Determine the [x, y] coordinate at the center of the cell enclosing the given text.  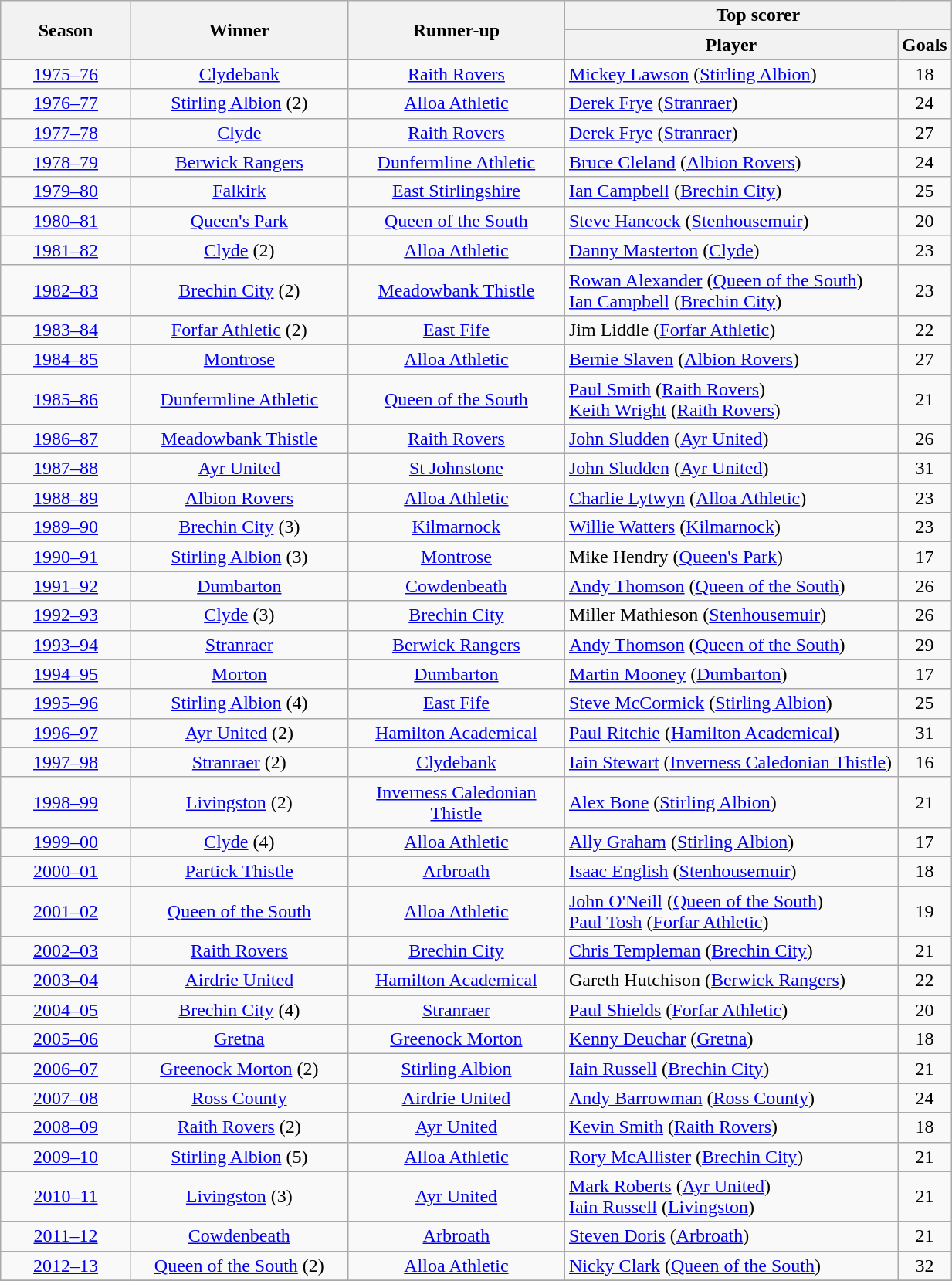
1977–78 [66, 133]
Kenny Deuchar (Gretna) [730, 1039]
Iain Stewart (Inverness Caledonian Thistle) [730, 762]
Paul Ritchie (Hamilton Academical) [730, 733]
Brechin City (4) [239, 1010]
16 [924, 762]
1994–95 [66, 674]
Steve Hancock (Stenhousemuir) [730, 221]
Mike Hendry (Queen's Park) [730, 557]
Iain Russell (Brechin City) [730, 1069]
Brechin City (2) [239, 290]
1986–87 [66, 439]
Player [730, 45]
Stirling Albion [456, 1069]
Rowan Alexander (Queen of the South)Ian Campbell (Brechin City) [730, 290]
Mark Roberts (Ayr United)Iain Russell (Livingston) [730, 1197]
Livingston (2) [239, 801]
Alex Bone (Stirling Albion) [730, 801]
1980–81 [66, 221]
2001–02 [66, 911]
1979–80 [66, 191]
1991–92 [66, 586]
1999–00 [66, 842]
Partick Thistle [239, 871]
John O'Neill (Queen of the South)Paul Tosh (Forfar Athletic) [730, 911]
1990–91 [66, 557]
2005–06 [66, 1039]
Paul Smith (Raith Rovers)Keith Wright (Raith Rovers) [730, 398]
1975–76 [66, 74]
2012–13 [66, 1266]
1981–82 [66, 250]
Greenock Morton (2) [239, 1069]
Clyde (4) [239, 842]
1982–83 [66, 290]
Winner [239, 30]
2003–04 [66, 981]
19 [924, 911]
Chris Templeman (Brechin City) [730, 951]
Miller Mathieson (Stenhousemuir) [730, 615]
Runner-up [456, 30]
Goals [924, 45]
Greenock Morton [456, 1039]
Kevin Smith (Raith Rovers) [730, 1127]
32 [924, 1266]
2000–01 [66, 871]
Bruce Cleland (Albion Rovers) [730, 162]
1997–98 [66, 762]
Steven Doris (Arbroath) [730, 1236]
Raith Rovers (2) [239, 1127]
Livingston (3) [239, 1197]
East Stirlingshire [456, 191]
Clyde (3) [239, 615]
Gretna [239, 1039]
1987–88 [66, 469]
Bernie Slaven (Albion Rovers) [730, 359]
Ally Graham (Stirling Albion) [730, 842]
Willie Watters (Kilmarnock) [730, 527]
Brechin City (3) [239, 527]
Nicky Clark (Queen of the South) [730, 1266]
Martin Mooney (Dumbarton) [730, 674]
Steve McCormick (Stirling Albion) [730, 703]
1976–77 [66, 103]
Stirling Albion (5) [239, 1157]
Clyde (2) [239, 250]
1995–96 [66, 703]
St Johnstone [456, 469]
Stirling Albion (2) [239, 103]
2006–07 [66, 1069]
Queen of the South (2) [239, 1266]
1984–85 [66, 359]
2004–05 [66, 1010]
2008–09 [66, 1127]
Paul Shields (Forfar Athletic) [730, 1010]
Charlie Lytwyn (Alloa Athletic) [730, 498]
Ross County [239, 1098]
Danny Masterton (Clyde) [730, 250]
2007–08 [66, 1098]
1993–94 [66, 645]
1992–93 [66, 615]
Season [66, 30]
Falkirk [239, 191]
1989–90 [66, 527]
Ian Campbell (Brechin City) [730, 191]
Clyde [239, 133]
Top scorer [758, 15]
Inverness Caledonian Thistle [456, 801]
Kilmarnock [456, 527]
1978–79 [66, 162]
29 [924, 645]
Albion Rovers [239, 498]
Stirling Albion (3) [239, 557]
Stirling Albion (4) [239, 703]
1988–89 [66, 498]
2011–12 [66, 1236]
Queen's Park [239, 221]
2009–10 [66, 1157]
Mickey Lawson (Stirling Albion) [730, 74]
Jim Liddle (Forfar Athletic) [730, 330]
2002–03 [66, 951]
Isaac English (Stenhousemuir) [730, 871]
1985–86 [66, 398]
Rory McAllister (Brechin City) [730, 1157]
Andy Barrowman (Ross County) [730, 1098]
Morton [239, 674]
2010–11 [66, 1197]
1983–84 [66, 330]
1996–97 [66, 733]
Ayr United (2) [239, 733]
Forfar Athletic (2) [239, 330]
1998–99 [66, 801]
Stranraer (2) [239, 762]
Gareth Hutchison (Berwick Rangers) [730, 981]
